Search for the cell housing the specified text and yield its (x, y) center coordinate. 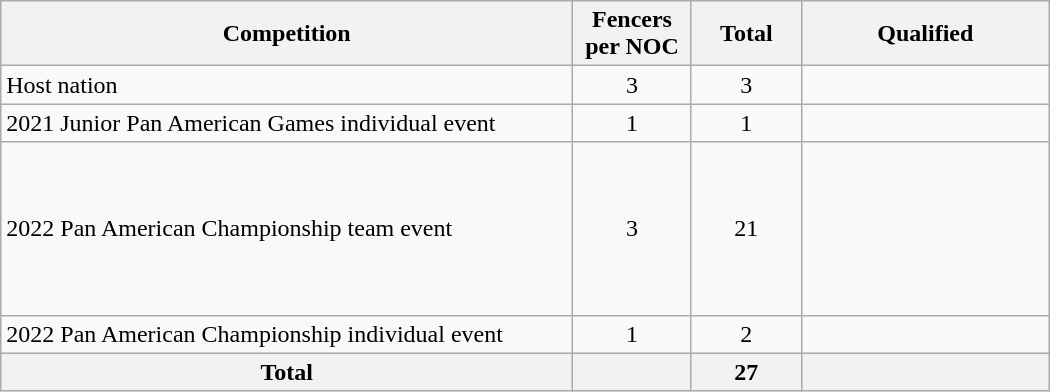
Qualified (925, 34)
2021 Junior Pan American Games individual event (287, 123)
2 (746, 334)
21 (746, 228)
Host nation (287, 85)
Competition (287, 34)
2022 Pan American Championship individual event (287, 334)
2022 Pan American Championship team event (287, 228)
27 (746, 372)
Fencers per NOC (632, 34)
